For the text-containing cell, return its midpoint in [x, y] coordinate format. 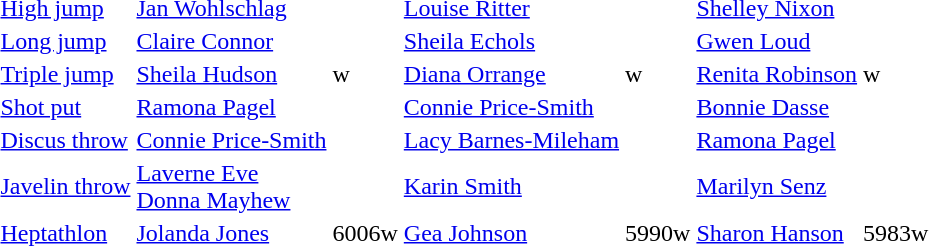
Gwen Loud [777, 41]
Renita Robinson [777, 74]
Laverne Eve Donna Mayhew [232, 186]
Diana Orrange [511, 74]
Sheila Echols [511, 41]
Lacy Barnes-Mileham [511, 140]
Bonnie Dasse [777, 107]
Karin Smith [511, 186]
Marilyn Senz [777, 186]
Claire Connor [232, 41]
Sheila Hudson [232, 74]
